Determine the [X, Y] coordinate at the center of the cell enclosing the given text.  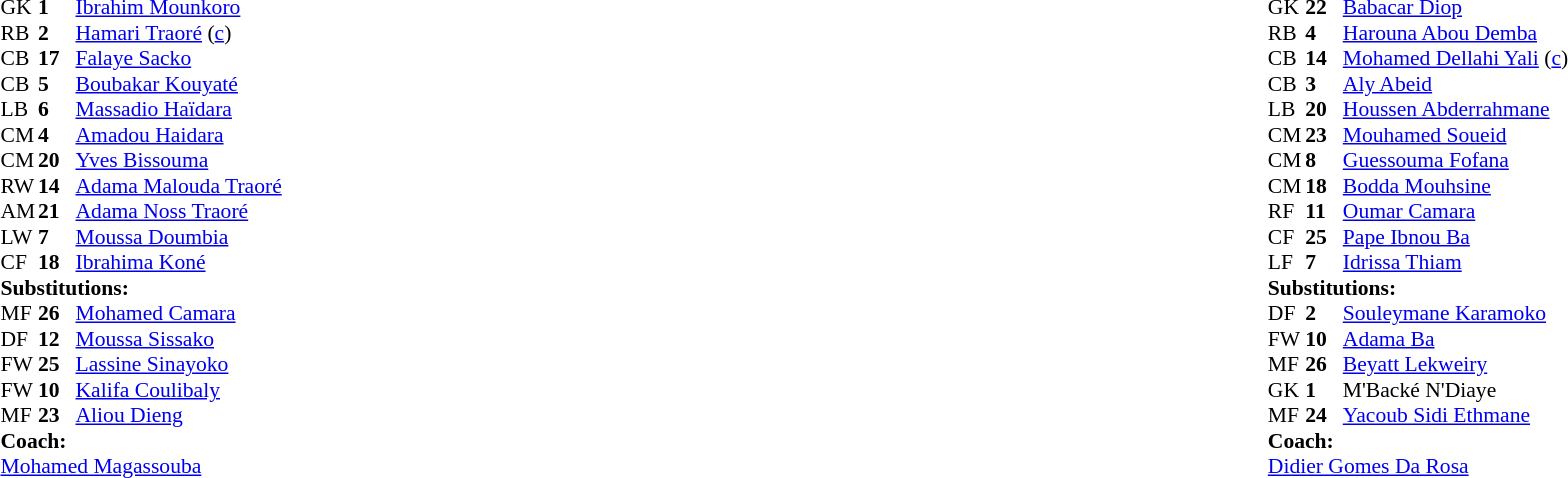
3 [1324, 84]
Hamari Traoré (c) [179, 33]
Adama Ba [1456, 339]
Boubakar Kouyaté [179, 84]
GK [1287, 390]
Yacoub Sidi Ethmane [1456, 415]
M'Backé N'Diaye [1456, 390]
Moussa Doumbia [179, 237]
Houssen Abderrahmane [1456, 109]
6 [57, 109]
Aliou Dieng [179, 415]
Bodda Mouhsine [1456, 186]
Guessouma Fofana [1456, 161]
5 [57, 84]
Massadio Haïdara [179, 109]
LF [1287, 263]
RW [19, 186]
AM [19, 211]
Pape Ibnou Ba [1456, 237]
12 [57, 339]
Souleymane Karamoko [1456, 313]
Harouna Abou Demba [1456, 33]
Adama Noss Traoré [179, 211]
Ibrahima Koné [179, 263]
17 [57, 59]
24 [1324, 415]
Adama Malouda Traoré [179, 186]
Oumar Camara [1456, 211]
11 [1324, 211]
Mohamed Camara [179, 313]
RF [1287, 211]
Lassine Sinayoko [179, 365]
Idrissa Thiam [1456, 263]
Mouhamed Soueid [1456, 135]
Amadou Haidara [179, 135]
Moussa Sissako [179, 339]
21 [57, 211]
LW [19, 237]
Mohamed Dellahi Yali (c) [1456, 59]
Kalifa Coulibaly [179, 390]
1 [1324, 390]
8 [1324, 161]
Beyatt Lekweiry [1456, 365]
Yves Bissouma [179, 161]
Aly Abeid [1456, 84]
Falaye Sacko [179, 59]
